Extract the (X, Y) coordinate from the center of the cell holding the provided text.  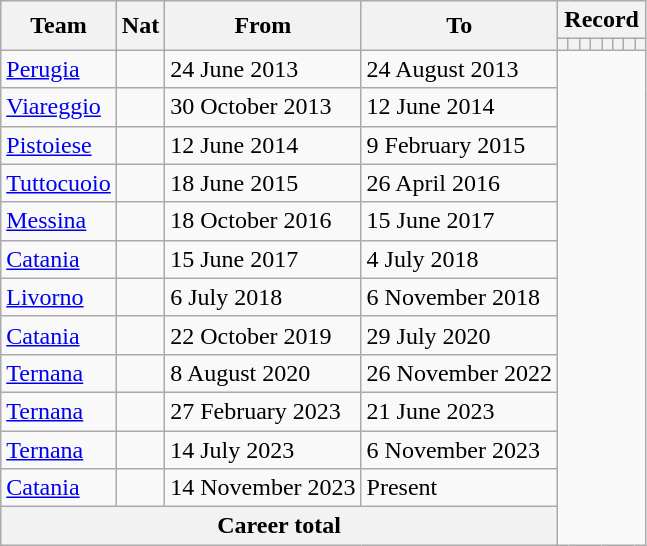
22 October 2019 (263, 335)
6 November 2023 (459, 449)
Viareggio (59, 107)
14 July 2023 (263, 449)
6 July 2018 (263, 297)
30 October 2013 (263, 107)
9 February 2015 (459, 145)
18 October 2016 (263, 221)
4 July 2018 (459, 259)
Team (59, 26)
To (459, 26)
Perugia (59, 69)
27 February 2023 (263, 411)
6 November 2018 (459, 297)
24 August 2013 (459, 69)
Livorno (59, 297)
14 November 2023 (263, 488)
Messina (59, 221)
Present (459, 488)
Tuttocuoio (59, 183)
From (263, 26)
21 June 2023 (459, 411)
26 April 2016 (459, 183)
18 June 2015 (263, 183)
29 July 2020 (459, 335)
24 June 2013 (263, 69)
Pistoiese (59, 145)
Career total (280, 526)
8 August 2020 (263, 373)
Record (601, 20)
Nat (140, 26)
26 November 2022 (459, 373)
